Scan for the cell matching the given text and deliver its (x, y) coordinate at center. 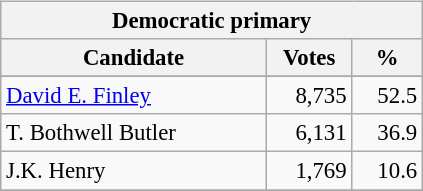
Candidate (134, 58)
52.5 (388, 96)
10.6 (388, 171)
36.9 (388, 133)
J.K. Henry (134, 171)
Votes (309, 58)
1,769 (309, 171)
% (388, 58)
8,735 (309, 96)
6,131 (309, 133)
David E. Finley (134, 96)
Democratic primary (212, 21)
T. Bothwell Butler (134, 133)
